Output the [X, Y] coordinate of the center of the cell containing the given text.  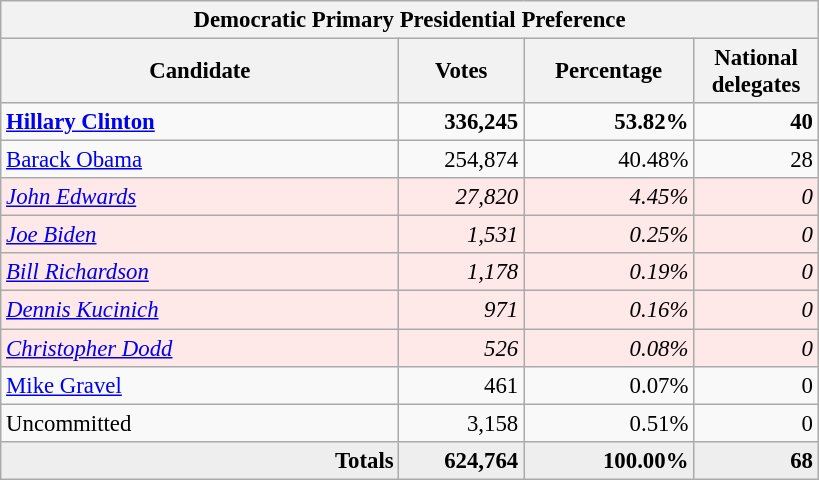
1,178 [462, 273]
53.82% [609, 122]
John Edwards [200, 197]
27,820 [462, 197]
68 [756, 460]
0.51% [609, 423]
Totals [200, 460]
971 [462, 310]
0.19% [609, 273]
Barack Obama [200, 160]
National delegates [756, 72]
1,531 [462, 235]
Bill Richardson [200, 273]
Votes [462, 72]
100.00% [609, 460]
254,874 [462, 160]
461 [462, 385]
336,245 [462, 122]
40 [756, 122]
Democratic Primary Presidential Preference [410, 20]
Mike Gravel [200, 385]
4.45% [609, 197]
0.08% [609, 348]
0.16% [609, 310]
0.25% [609, 235]
3,158 [462, 423]
Candidate [200, 72]
Percentage [609, 72]
Uncommitted [200, 423]
Christopher Dodd [200, 348]
28 [756, 160]
40.48% [609, 160]
Joe Biden [200, 235]
Hillary Clinton [200, 122]
624,764 [462, 460]
Dennis Kucinich [200, 310]
526 [462, 348]
0.07% [609, 385]
